For the text-containing cell, return its midpoint in (x, y) coordinate format. 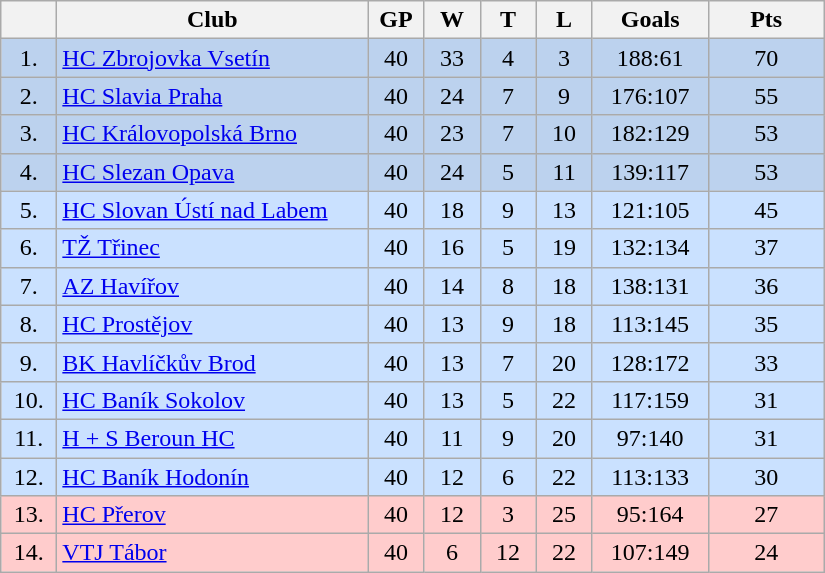
36 (766, 286)
Pts (766, 20)
4. (29, 172)
117:159 (650, 400)
HC Prostějov (212, 324)
8 (508, 286)
AZ Havířov (212, 286)
HC Slovan Ústí nad Labem (212, 210)
TŽ Třinec (212, 248)
37 (766, 248)
7. (29, 286)
25 (564, 515)
4 (508, 58)
139:117 (650, 172)
BK Havlíčkův Brod (212, 362)
55 (766, 96)
113:145 (650, 324)
97:140 (650, 438)
121:105 (650, 210)
14 (452, 286)
VTJ Tábor (212, 553)
HC Baník Hodonín (212, 477)
11. (29, 438)
HC Zbrojovka Vsetín (212, 58)
HC Královopolská Brno (212, 134)
95:164 (650, 515)
182:129 (650, 134)
5. (29, 210)
45 (766, 210)
L (564, 20)
1. (29, 58)
2. (29, 96)
HC Slezan Opava (212, 172)
138:131 (650, 286)
19 (564, 248)
16 (452, 248)
23 (452, 134)
9. (29, 362)
H + S Beroun HC (212, 438)
Club (212, 20)
6. (29, 248)
188:61 (650, 58)
Goals (650, 20)
12. (29, 477)
13. (29, 515)
10 (564, 134)
107:149 (650, 553)
35 (766, 324)
HC Přerov (212, 515)
70 (766, 58)
14. (29, 553)
HC Baník Sokolov (212, 400)
3. (29, 134)
176:107 (650, 96)
HC Slavia Praha (212, 96)
GP (396, 20)
T (508, 20)
128:172 (650, 362)
27 (766, 515)
132:134 (650, 248)
W (452, 20)
113:133 (650, 477)
10. (29, 400)
8. (29, 324)
30 (766, 477)
